Search for the cell housing the specified text and yield its [x, y] center coordinate. 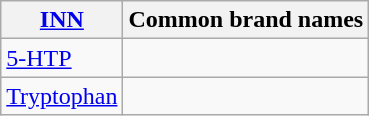
5-HTP [62, 58]
Tryptophan [62, 96]
Common brand names [246, 20]
INN [62, 20]
